Search for the cell housing the specified text and yield its [X, Y] center coordinate. 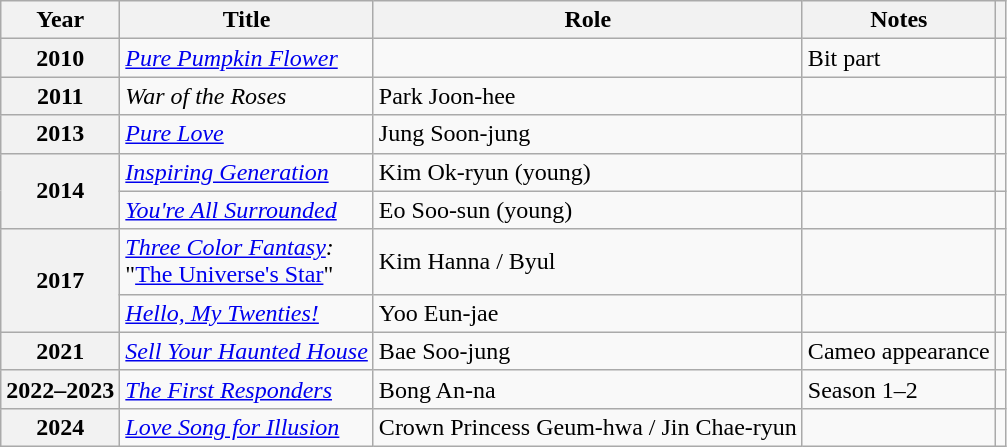
2014 [60, 191]
2010 [60, 58]
2021 [60, 351]
Love Song for Illusion [247, 427]
War of the Roses [247, 96]
Role [588, 20]
The First Responders [247, 389]
Pure Love [247, 134]
Three Color Fantasy:"The Universe's Star" [247, 262]
Title [247, 20]
Bit part [898, 58]
Hello, My Twenties! [247, 313]
You're All Surrounded [247, 210]
Cameo appearance [898, 351]
Eo Soo-sun (young) [588, 210]
2011 [60, 96]
Sell Your Haunted House [247, 351]
Kim Ok-ryun (young) [588, 172]
Park Joon-hee [588, 96]
Yoo Eun-jae [588, 313]
Season 1–2 [898, 389]
2024 [60, 427]
Kim Hanna / Byul [588, 262]
Pure Pumpkin Flower [247, 58]
2017 [60, 280]
2022–2023 [60, 389]
Year [60, 20]
Inspiring Generation [247, 172]
Jung Soon-jung [588, 134]
Notes [898, 20]
Crown Princess Geum-hwa / Jin Chae-ryun [588, 427]
Bae Soo-jung [588, 351]
Bong An-na [588, 389]
2013 [60, 134]
